Determine the (x, y) coordinate at the center of the cell enclosing the given text.  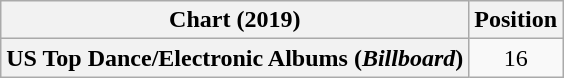
US Top Dance/Electronic Albums (Billboard) (235, 58)
Chart (2019) (235, 20)
Position (516, 20)
16 (516, 58)
